Return the (X, Y) coordinate for the center point of the cell that contains the specified text.  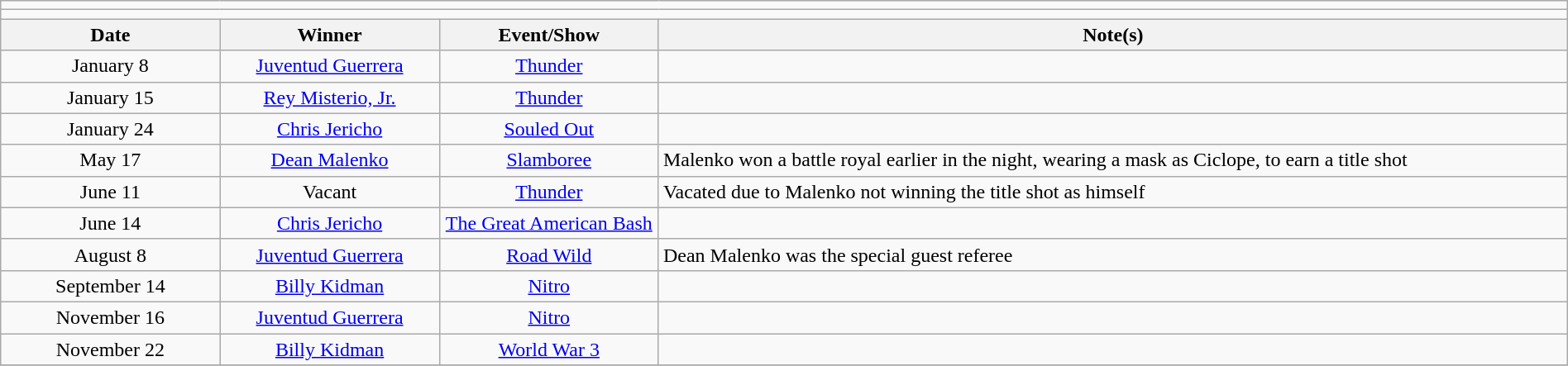
Note(s) (1113, 35)
September 14 (111, 286)
August 8 (111, 254)
Date (111, 35)
Winner (329, 35)
Vacated due to Malenko not winning the title shot as himself (1113, 192)
Rey Misterio, Jr. (329, 97)
Dean Malenko (329, 160)
Slamboree (549, 160)
Road Wild (549, 254)
Dean Malenko was the special guest referee (1113, 254)
January 15 (111, 97)
The Great American Bash (549, 223)
January 24 (111, 129)
World War 3 (549, 349)
May 17 (111, 160)
Event/Show (549, 35)
November 16 (111, 317)
Malenko won a battle royal earlier in the night, wearing a mask as Ciclope, to earn a title shot (1113, 160)
Souled Out (549, 129)
June 11 (111, 192)
Vacant (329, 192)
June 14 (111, 223)
November 22 (111, 349)
January 8 (111, 66)
